Scan for the cell matching the given text and deliver its (x, y) coordinate at center. 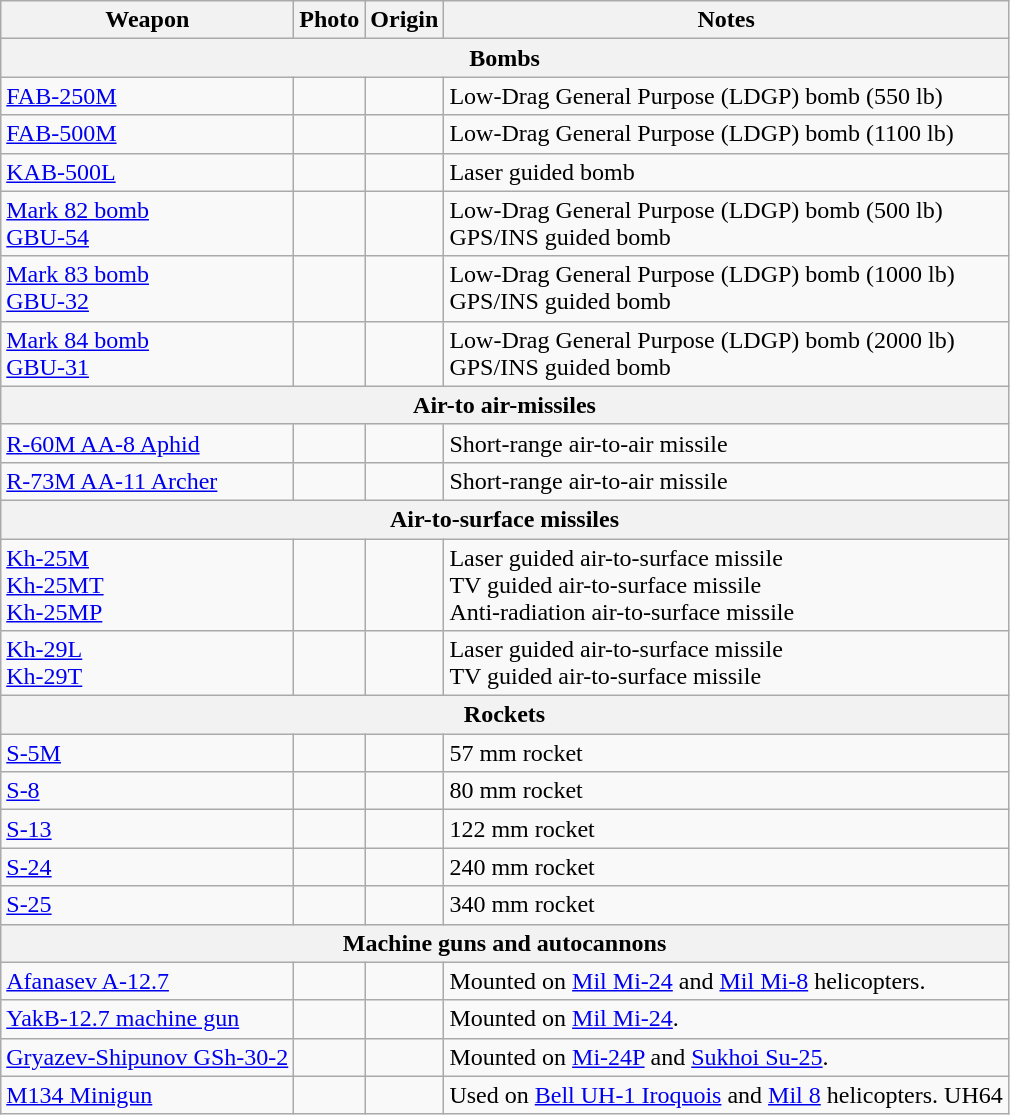
Laser guided air-to-surface missileTV guided air-to-surface missileAnti-radiation air-to-surface missile (726, 584)
122 mm rocket (726, 829)
Kh-29LKh-29T (148, 664)
57 mm rocket (726, 753)
Air-to-surface missiles (505, 519)
Kh-25MKh-25MTKh-25MP (148, 584)
S-24 (148, 867)
Rockets (505, 715)
Mark 84 bombGBU-31 (148, 354)
FAB-500M (148, 134)
Mounted on Mil Mi-24. (726, 1019)
Mark 83 bombGBU-32 (148, 288)
S-25 (148, 905)
R-73M AA-11 Archer (148, 481)
Air-to air-missiles (505, 405)
Laser guided bomb (726, 172)
Bombs (505, 58)
Photo (330, 20)
Gryazev-Shipunov GSh-30-2 (148, 1057)
Low-Drag General Purpose (LDGP) bomb (1100 lb) (726, 134)
KAB-500L (148, 172)
Used on Bell UH-1 Iroquois and Mil 8 helicopters. UH64 (726, 1095)
S-13 (148, 829)
Mounted on Mil Mi-24 and Mil Mi-8 helicopters. (726, 981)
M134 Minigun (148, 1095)
Low-Drag General Purpose (LDGP) bomb (2000 lb)GPS/INS guided bomb (726, 354)
R-60M AA-8 Aphid (148, 443)
Low-Drag General Purpose (LDGP) bomb (1000 lb)GPS/INS guided bomb (726, 288)
Low-Drag General Purpose (LDGP) bomb (550 lb) (726, 96)
Origin (404, 20)
Mounted on Mi-24P and Sukhoi Su-25. (726, 1057)
Machine guns and autocannons (505, 943)
Laser guided air-to-surface missileTV guided air-to-surface missile (726, 664)
Mark 82 bombGBU-54 (148, 224)
Notes (726, 20)
Weapon (148, 20)
80 mm rocket (726, 791)
340 mm rocket (726, 905)
S-5M (148, 753)
S-8 (148, 791)
Low-Drag General Purpose (LDGP) bomb (500 lb)GPS/INS guided bomb (726, 224)
FAB-250M (148, 96)
YakB-12.7 machine gun (148, 1019)
Afanasev A-12.7 (148, 981)
240 mm rocket (726, 867)
